Capture the cell that displays the provided text and extract its (x, y) central coordinate. 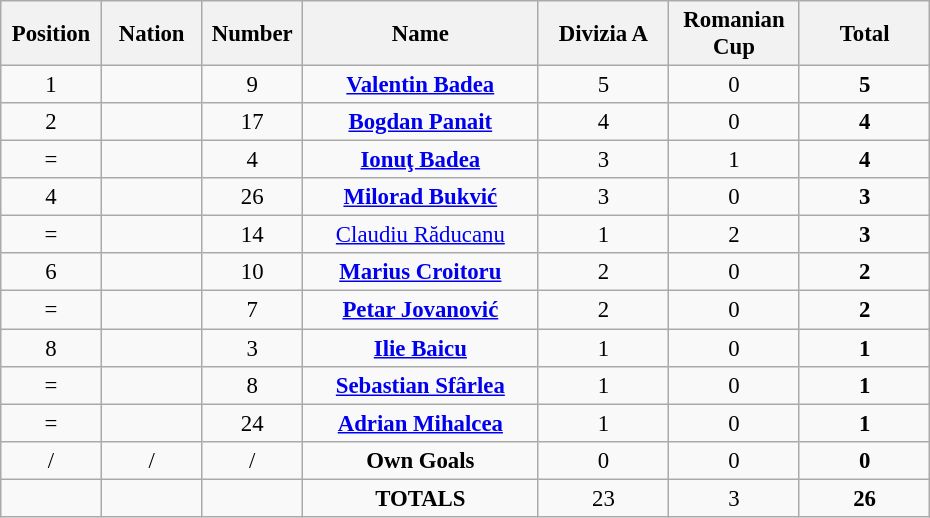
Adrian Mihalcea (421, 423)
Sebastian Sfârlea (421, 385)
Own Goals (421, 460)
Marius Croitoru (421, 273)
9 (252, 85)
Ionuţ Badea (421, 160)
Valentin Badea (421, 85)
Petar Jovanović (421, 310)
Romanian Cup (734, 34)
17 (252, 122)
Number (252, 34)
Claudiu Răducanu (421, 235)
14 (252, 235)
Position (52, 34)
Name (421, 34)
10 (252, 273)
Nation (152, 34)
6 (52, 273)
TOTALS (421, 498)
Ilie Baicu (421, 348)
Total (864, 34)
Milorad Bukvić (421, 197)
Bogdan Panait (421, 122)
Divizia A (604, 34)
23 (604, 498)
7 (252, 310)
24 (252, 423)
